Return [X, Y] of the center of cell containing provided text 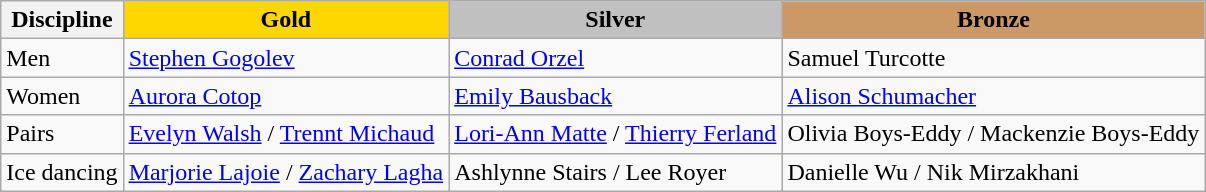
Olivia Boys-Eddy / Mackenzie Boys-Eddy [994, 134]
Men [62, 58]
Emily Bausback [616, 96]
Lori-Ann Matte / Thierry Ferland [616, 134]
Bronze [994, 20]
Marjorie Lajoie / Zachary Lagha [286, 172]
Stephen Gogolev [286, 58]
Conrad Orzel [616, 58]
Ice dancing [62, 172]
Discipline [62, 20]
Evelyn Walsh / Trennt Michaud [286, 134]
Aurora Cotop [286, 96]
Danielle Wu / Nik Mirzakhani [994, 172]
Gold [286, 20]
Alison Schumacher [994, 96]
Ashlynne Stairs / Lee Royer [616, 172]
Samuel Turcotte [994, 58]
Pairs [62, 134]
Women [62, 96]
Silver [616, 20]
